Capture the cell that displays the provided text and extract its [x, y] central coordinate. 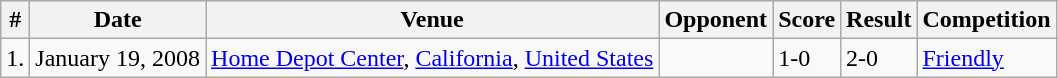
1. [16, 58]
Score [807, 20]
Friendly [986, 58]
2-0 [879, 58]
Opponent [716, 20]
1-0 [807, 58]
Date [118, 20]
Home Depot Center, California, United States [432, 58]
January 19, 2008 [118, 58]
Result [879, 20]
Venue [432, 20]
# [16, 20]
Competition [986, 20]
